Return the [X, Y] coordinate for the center point of the cell that contains the specified text.  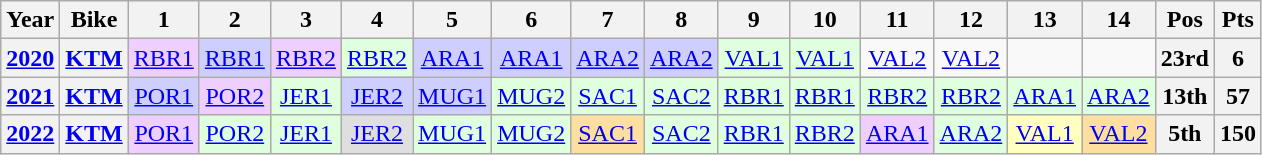
7 [608, 20]
23rd [1184, 58]
Year [30, 20]
5th [1184, 134]
8 [681, 20]
Pts [1238, 20]
57 [1238, 96]
10 [824, 20]
14 [1119, 20]
150 [1238, 134]
5 [452, 20]
3 [306, 20]
2 [234, 20]
Pos [1184, 20]
2020 [30, 58]
12 [971, 20]
2021 [30, 96]
2022 [30, 134]
9 [754, 20]
13 [1045, 20]
13th [1184, 96]
1 [164, 20]
Bike [94, 20]
4 [376, 20]
11 [897, 20]
